Identify which cell holds the provided text, then report its [X, Y] central coordinate. 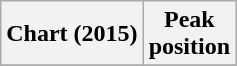
Chart (2015) [72, 34]
Peakposition [189, 34]
